Find where the given text appears and provide that cell's center as [X, Y] coordinate. 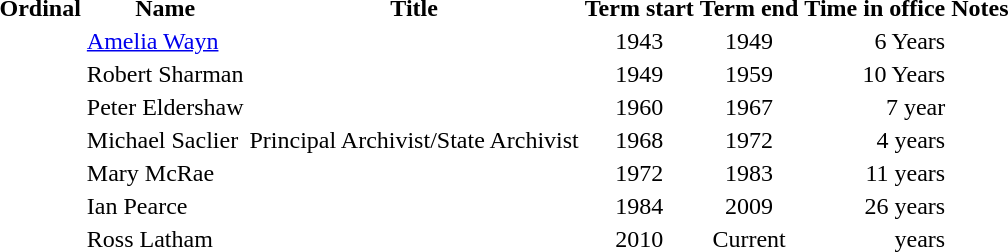
1968 [639, 140]
10 Years [875, 74]
1960 [639, 107]
7 year [875, 107]
11 years [875, 173]
4 years [875, 140]
2009 [748, 206]
Ian Pearce [165, 206]
26 years [875, 206]
1959 [748, 74]
1984 [639, 206]
Michael Saclier [165, 140]
Robert Sharman [165, 74]
1967 [748, 107]
Mary McRae [165, 173]
1983 [748, 173]
1943 [639, 41]
Amelia Wayn [165, 41]
Peter Eldershaw [165, 107]
6 Years [875, 41]
